Extract the [x, y] coordinate from the center of the cell holding the provided text.  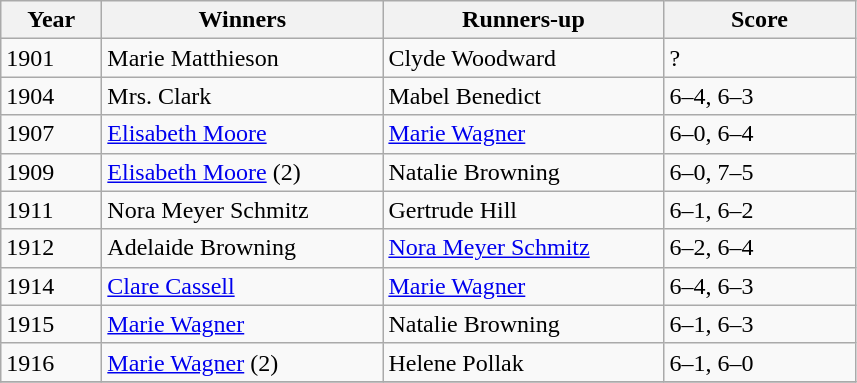
1916 [52, 362]
Gertrude Hill [524, 210]
6–2, 6–4 [760, 248]
Mrs. Clark [242, 96]
Winners [242, 20]
Runners-up [524, 20]
Year [52, 20]
1915 [52, 324]
Clare Cassell [242, 286]
6–0, 6–4 [760, 134]
1912 [52, 248]
1901 [52, 58]
1911 [52, 210]
6–1, 6–2 [760, 210]
1907 [52, 134]
Clyde Woodward [524, 58]
Elisabeth Moore [242, 134]
Mabel Benedict [524, 96]
1914 [52, 286]
1909 [52, 172]
Score [760, 20]
6–1, 6–3 [760, 324]
Elisabeth Moore (2) [242, 172]
Adelaide Browning [242, 248]
6–1, 6–0 [760, 362]
6–0, 7–5 [760, 172]
Marie Wagner (2) [242, 362]
Helene Pollak [524, 362]
Marie Matthieson [242, 58]
1904 [52, 96]
? [760, 58]
